Find where the given text appears and provide that cell's center as (X, Y) coordinate. 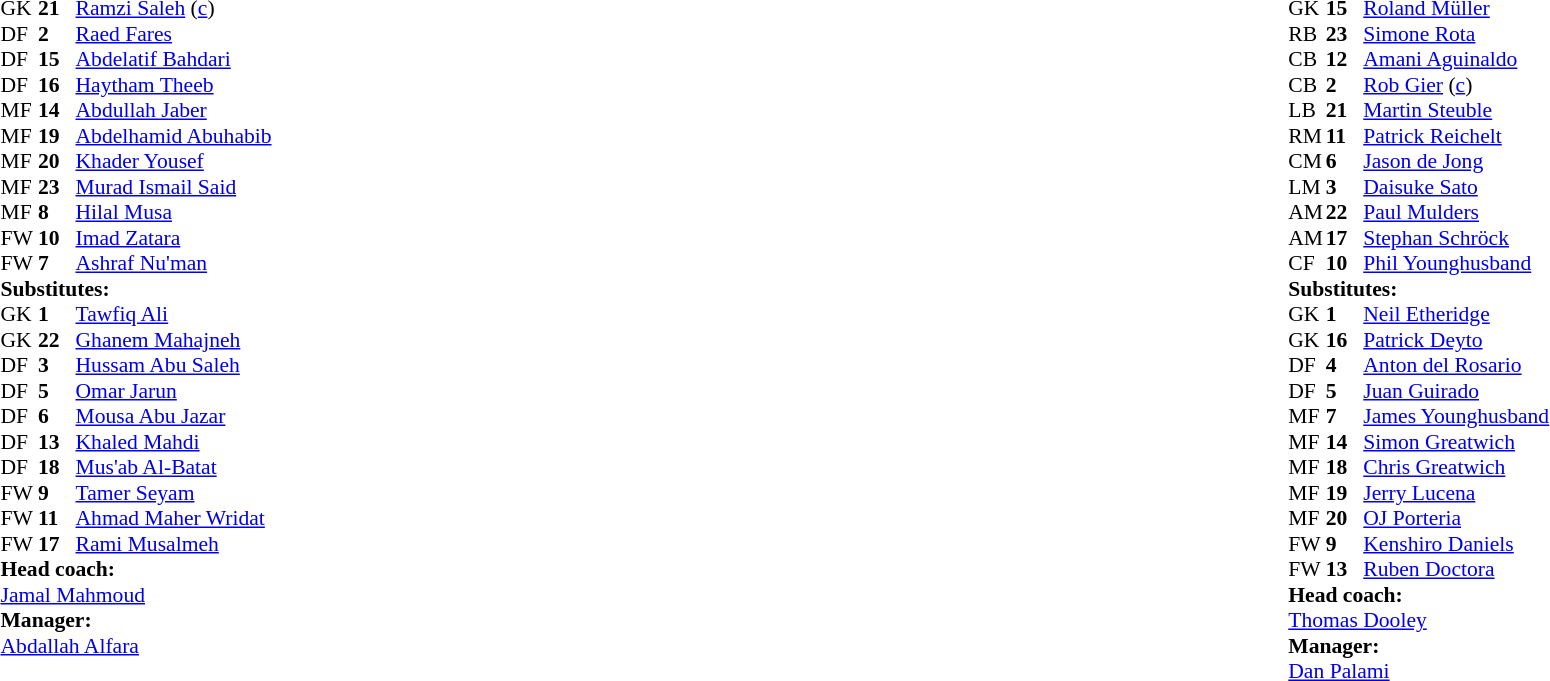
Abdelatif Bahdari (174, 59)
Murad Ismail Said (174, 187)
Haytham Theeb (174, 85)
Ruben Doctora (1456, 569)
Rami Musalmeh (174, 544)
Tawfiq Ali (174, 315)
Mousa Abu Jazar (174, 417)
Simone Rota (1456, 34)
Omar Jarun (174, 391)
Abdallah Alfara (136, 646)
Jerry Lucena (1456, 493)
Ahmad Maher Wridat (174, 519)
4 (1345, 365)
Mus'ab Al-Batat (174, 467)
Tamer Seyam (174, 493)
Khaled Mahdi (174, 442)
Patrick Deyto (1456, 340)
Chris Greatwich (1456, 467)
21 (1345, 111)
Simon Greatwich (1456, 442)
Hilal Musa (174, 213)
LB (1307, 111)
Ashraf Nu'man (174, 263)
Abdullah Jaber (174, 111)
Juan Guirado (1456, 391)
James Younghusband (1456, 417)
Neil Etheridge (1456, 315)
Stephan Schröck (1456, 238)
Anton del Rosario (1456, 365)
Amani Aguinaldo (1456, 59)
Raed Fares (174, 34)
Patrick Reichelt (1456, 136)
Phil Younghusband (1456, 263)
Hussam Abu Saleh (174, 365)
CF (1307, 263)
Martin Steuble (1456, 111)
CM (1307, 161)
Jason de Jong (1456, 161)
OJ Porteria (1456, 519)
Kenshiro Daniels (1456, 544)
Abdelhamid Abuhabib (174, 136)
Daisuke Sato (1456, 187)
Thomas Dooley (1418, 621)
Khader Yousef (174, 161)
RB (1307, 34)
Imad Zatara (174, 238)
Jamal Mahmoud (136, 595)
Rob Gier (c) (1456, 85)
Paul Mulders (1456, 213)
8 (57, 213)
LM (1307, 187)
15 (57, 59)
RM (1307, 136)
Ghanem Mahajneh (174, 340)
12 (1345, 59)
